Find where the given text appears and provide that cell's center as (X, Y) coordinate. 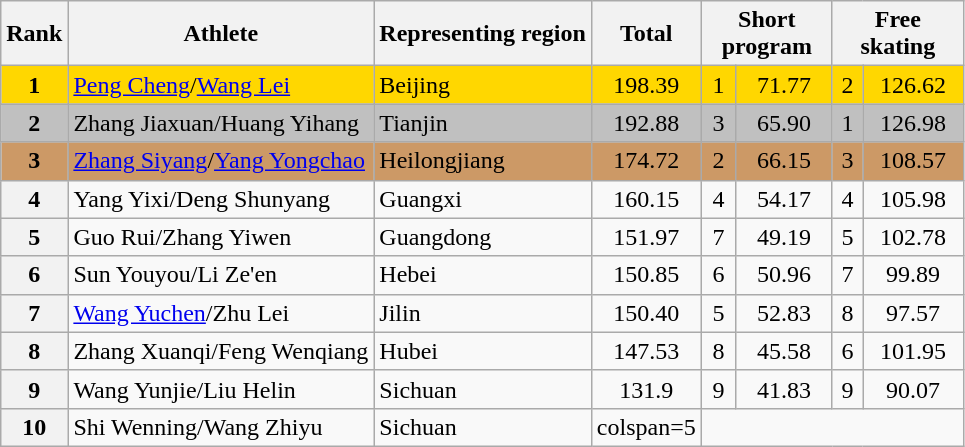
126.62 (912, 85)
90.07 (912, 389)
Short program (766, 34)
Sun Youyou/Li Ze'en (221, 275)
Yang Yixi/Deng Shunyang (221, 199)
71.77 (784, 85)
Guo Rui/Zhang Yiwen (221, 237)
Guangxi (483, 199)
52.83 (784, 313)
99.89 (912, 275)
108.57 (912, 161)
Zhang Xuanqi/Feng Wenqiang (221, 351)
101.95 (912, 351)
97.57 (912, 313)
Total (646, 34)
10 (34, 427)
174.72 (646, 161)
Guangdong (483, 237)
147.53 (646, 351)
50.96 (784, 275)
160.15 (646, 199)
Zhang Siyang/Yang Yongchao (221, 161)
Peng Cheng/Wang Lei (221, 85)
Wang Yuchen/Zhu Lei (221, 313)
198.39 (646, 85)
126.98 (912, 123)
151.97 (646, 237)
Zhang Jiaxuan/Huang Yihang (221, 123)
150.40 (646, 313)
Representing region (483, 34)
Rank (34, 34)
Shi Wenning/Wang Zhiyu (221, 427)
54.17 (784, 199)
Free skating (898, 34)
Tianjin (483, 123)
131.9 (646, 389)
Beijing (483, 85)
Jilin (483, 313)
Hebei (483, 275)
192.88 (646, 123)
102.78 (912, 237)
Hubei (483, 351)
Heilongjiang (483, 161)
45.58 (784, 351)
41.83 (784, 389)
Wang Yunjie/Liu Helin (221, 389)
49.19 (784, 237)
66.15 (784, 161)
65.90 (784, 123)
Athlete (221, 34)
105.98 (912, 199)
colspan=5 (646, 427)
150.85 (646, 275)
